Find where the given text appears and provide that cell's center as (x, y) coordinate. 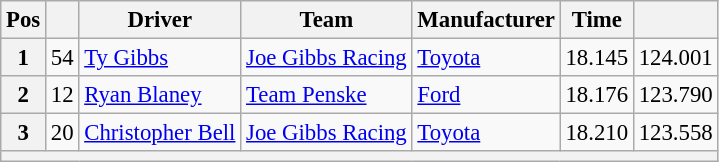
20 (62, 133)
18.210 (596, 133)
124.001 (676, 58)
12 (62, 95)
Christopher Bell (160, 133)
1 (24, 58)
123.790 (676, 95)
Pos (24, 20)
Ty Gibbs (160, 58)
54 (62, 58)
Manufacturer (486, 20)
Driver (160, 20)
Time (596, 20)
2 (24, 95)
3 (24, 133)
123.558 (676, 133)
18.145 (596, 58)
Ryan Blaney (160, 95)
Team Penske (326, 95)
18.176 (596, 95)
Ford (486, 95)
Team (326, 20)
